For the text-containing cell, return its midpoint in [x, y] coordinate format. 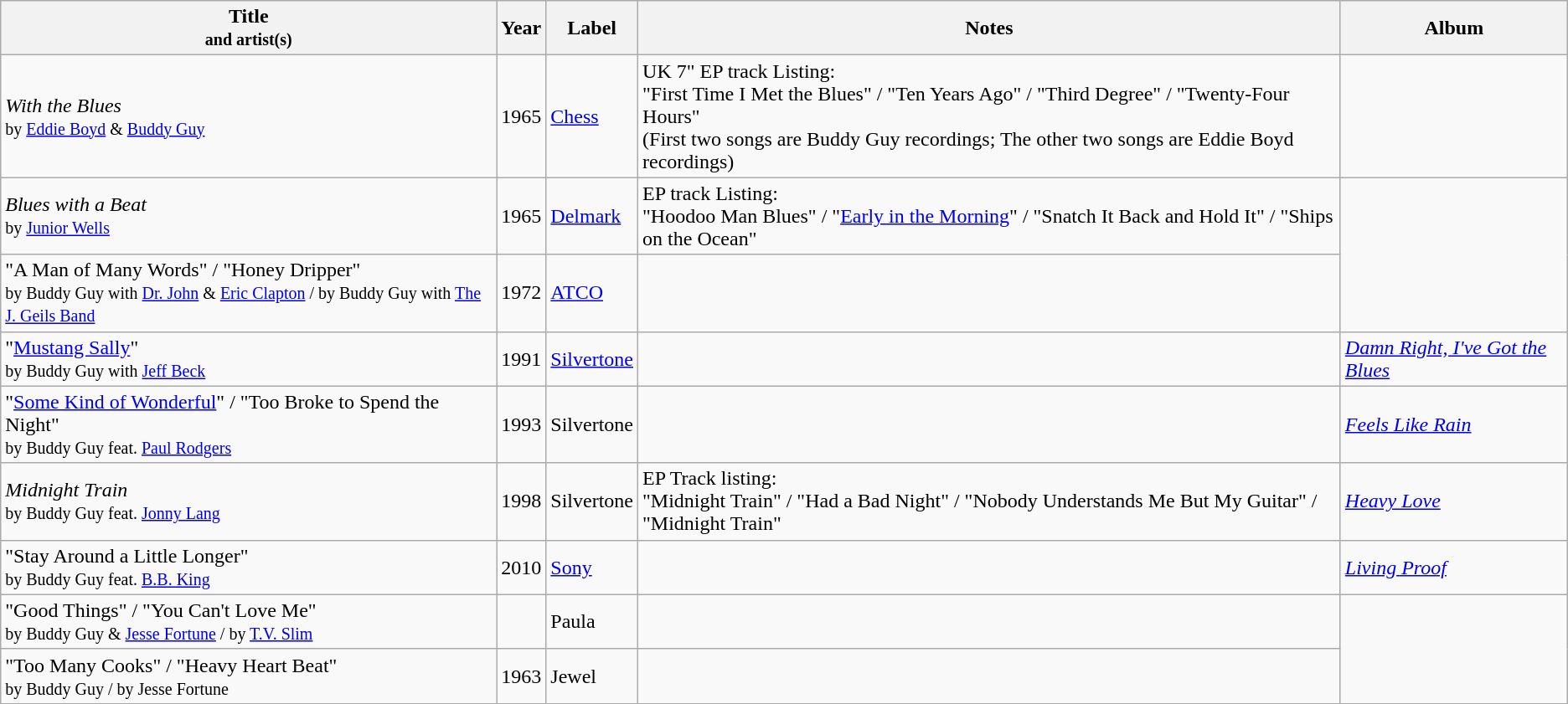
2010 [521, 568]
Damn Right, I've Got the Blues [1454, 358]
Sony [592, 568]
Blues with a Beatby Junior Wells [249, 216]
"Stay Around a Little Longer"by Buddy Guy feat. B.B. King [249, 568]
Jewel [592, 676]
With the Bluesby Eddie Boyd & Buddy Guy [249, 116]
"Good Things" / "You Can't Love Me"by Buddy Guy & Jesse Fortune / by T.V. Slim [249, 621]
Chess [592, 116]
"Mustang Sally"by Buddy Guy with Jeff Beck [249, 358]
Heavy Love [1454, 501]
Label [592, 28]
Album [1454, 28]
Midnight Trainby Buddy Guy feat. Jonny Lang [249, 501]
1991 [521, 358]
Delmark [592, 216]
"Some Kind of Wonderful" / "Too Broke to Spend the Night"by Buddy Guy feat. Paul Rodgers [249, 424]
1963 [521, 676]
Titleand artist(s) [249, 28]
Paula [592, 621]
Notes [990, 28]
Living Proof [1454, 568]
ATCO [592, 293]
Feels Like Rain [1454, 424]
EP track Listing:"Hoodoo Man Blues" / "Early in the Morning" / "Snatch It Back and Hold It" / "Ships on the Ocean" [990, 216]
1972 [521, 293]
"A Man of Many Words" / "Honey Dripper"by Buddy Guy with Dr. John & Eric Clapton / by Buddy Guy with The J. Geils Band [249, 293]
EP Track listing:"Midnight Train" / "Had a Bad Night" / "Nobody Understands Me But My Guitar" / "Midnight Train" [990, 501]
1998 [521, 501]
1993 [521, 424]
Year [521, 28]
"Too Many Cooks" / "Heavy Heart Beat"by Buddy Guy / by Jesse Fortune [249, 676]
